Return the [x, y] coordinate for the center point of the cell that contains the specified text.  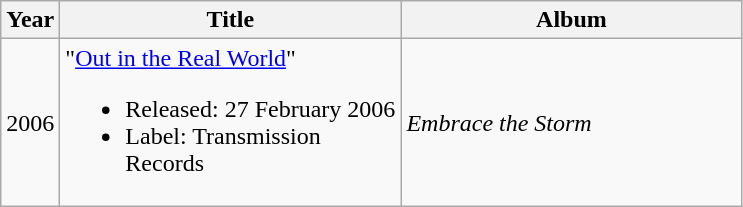
"Out in the Real World"Released: 27 February 2006Label: Transmission Records [230, 122]
Album [572, 20]
Title [230, 20]
Embrace the Storm [572, 122]
2006 [30, 122]
Year [30, 20]
